Return the (X, Y) coordinate for the center point of the cell that contains the specified text.  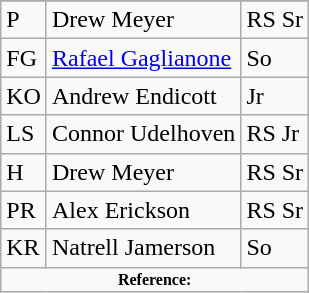
KR (24, 248)
Andrew Endicott (143, 96)
P (24, 20)
RS Jr (275, 134)
Rafael Gaglianone (143, 58)
Connor Udelhoven (143, 134)
Natrell Jamerson (143, 248)
Reference: (155, 279)
Jr (275, 96)
PR (24, 210)
H (24, 172)
FG (24, 58)
Alex Erickson (143, 210)
LS (24, 134)
KO (24, 96)
